Output the (X, Y) coordinate of the center of the cell containing the given text.  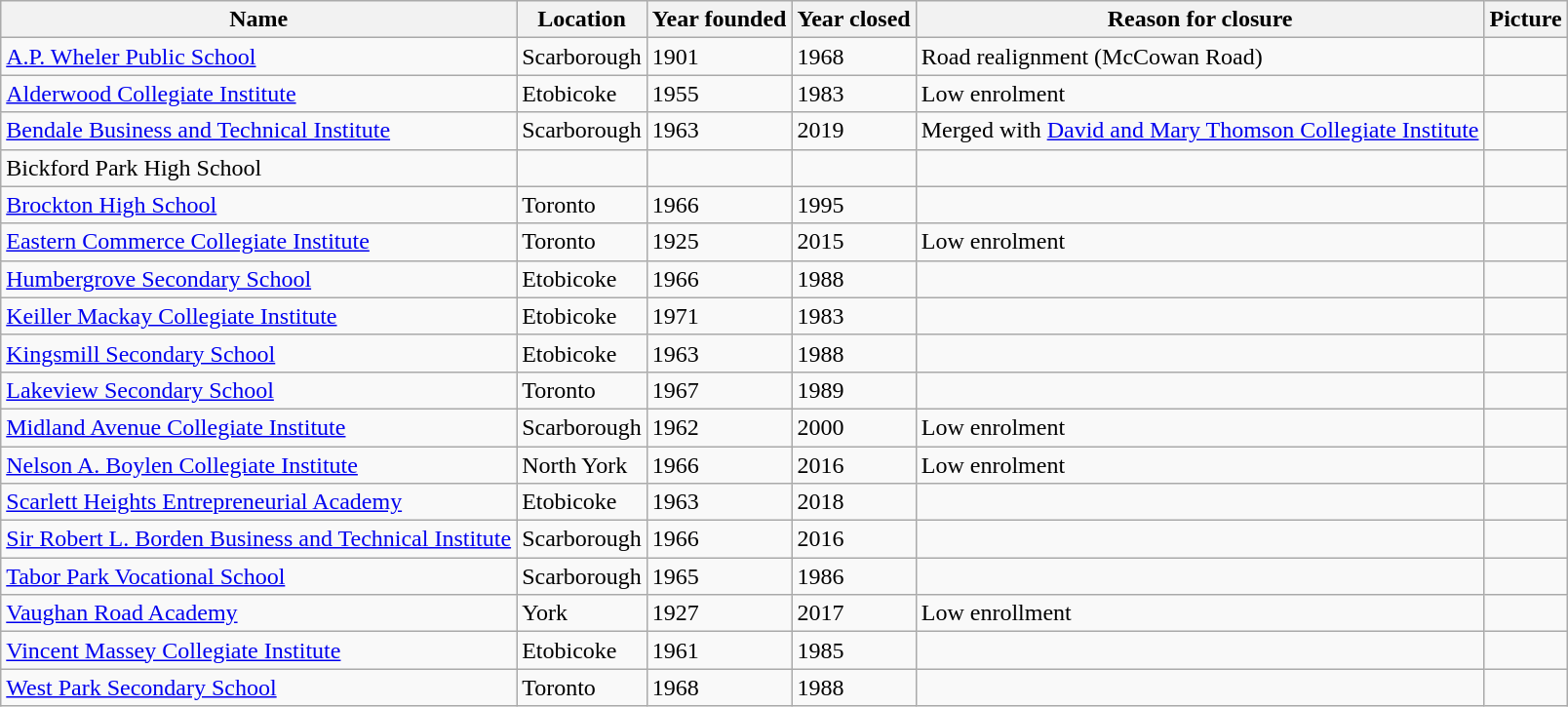
North York (582, 465)
Name (259, 20)
West Park Secondary School (259, 687)
Scarlett Heights Entrepreneurial Academy (259, 502)
Year founded (720, 20)
A.P. Wheler Public School (259, 57)
2017 (854, 613)
2019 (854, 131)
1961 (720, 650)
1901 (720, 57)
1965 (720, 576)
1967 (720, 390)
Vincent Massey Collegiate Institute (259, 650)
Low enrollment (1199, 613)
1925 (720, 242)
2018 (854, 502)
Brockton High School (259, 205)
1985 (854, 650)
Location (582, 20)
1927 (720, 613)
Year closed (854, 20)
1986 (854, 576)
Alderwood Collegiate Institute (259, 94)
Bendale Business and Technical Institute (259, 131)
Bickford Park High School (259, 168)
Kingsmill Secondary School (259, 353)
2000 (854, 427)
1971 (720, 316)
1955 (720, 94)
York (582, 613)
Lakeview Secondary School (259, 390)
Keiller Mackay Collegiate Institute (259, 316)
Sir Robert L. Borden Business and Technical Institute (259, 539)
Merged with David and Mary Thomson Collegiate Institute (1199, 131)
Reason for closure (1199, 20)
Tabor Park Vocational School (259, 576)
Picture (1525, 20)
1995 (854, 205)
Road realignment (McCowan Road) (1199, 57)
1962 (720, 427)
2015 (854, 242)
Midland Avenue Collegiate Institute (259, 427)
1989 (854, 390)
Eastern Commerce Collegiate Institute (259, 242)
Nelson A. Boylen Collegiate Institute (259, 465)
Humbergrove Secondary School (259, 279)
Vaughan Road Academy (259, 613)
